Detect which cell encompasses the target text, then output its (x, y) center coordinate. 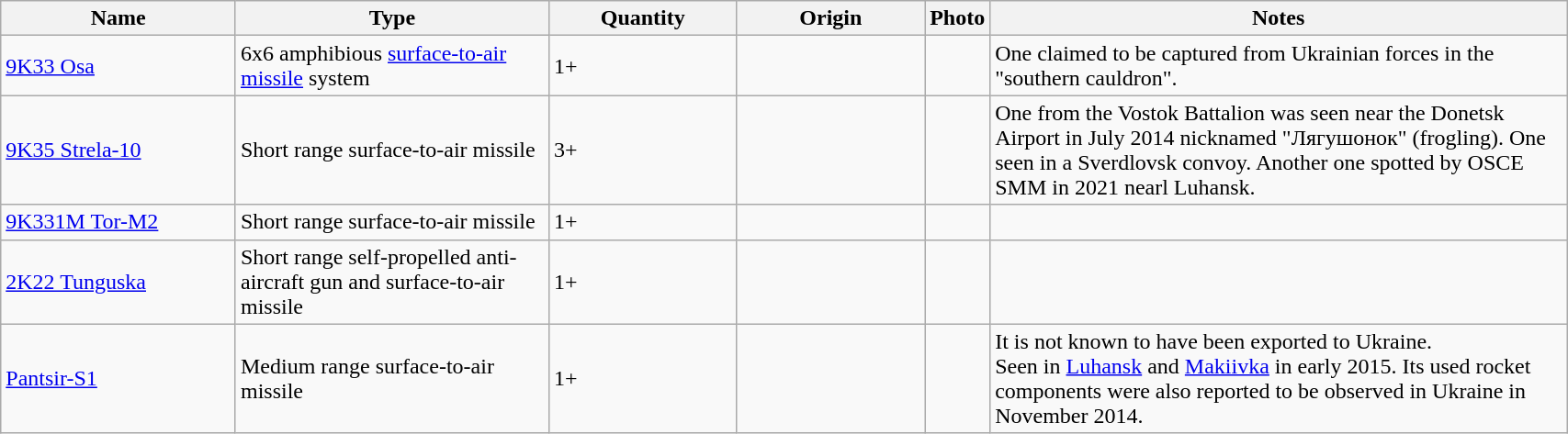
9K331M Tor-M2 (118, 222)
Short range self-propelled anti-aircraft gun and surface-to-air missile (391, 282)
Photo (957, 18)
Pantsir-S1 (118, 378)
One claimed to be captured from Ukrainian forces in the "southern cauldron". (1279, 66)
9K33 Osa (118, 66)
Medium range surface-to-air missile (391, 378)
2K22 Tunguska (118, 282)
Quantity (643, 18)
6x6 amphibious surface-to-air missile system (391, 66)
Origin (830, 18)
9K35 Strela-10 (118, 150)
3+ (643, 150)
Notes (1279, 18)
Type (391, 18)
Name (118, 18)
